From the cell containing the given text, extract its center point as (x, y) coordinate. 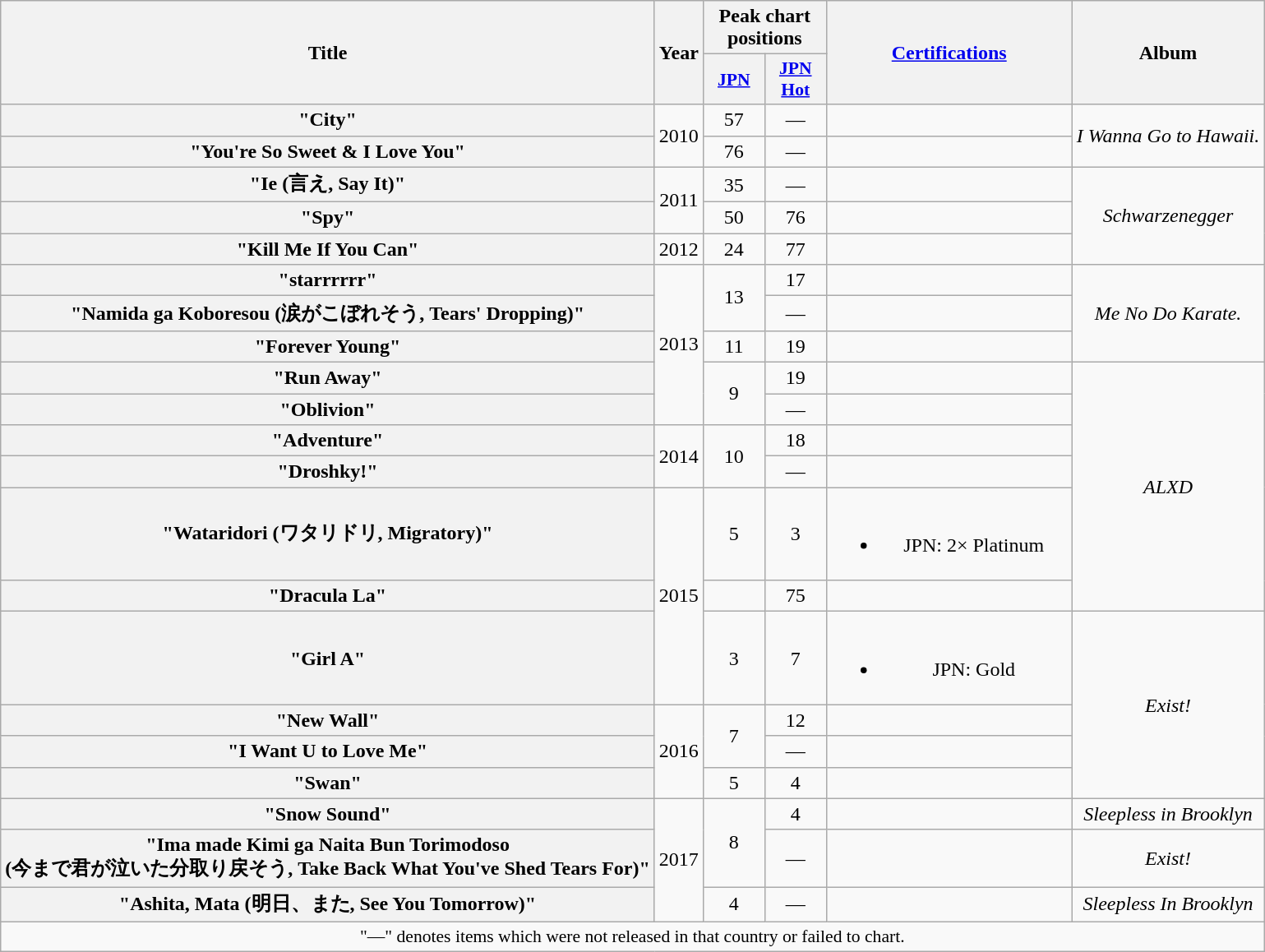
9 (733, 393)
2014 (679, 456)
2016 (679, 751)
I Wanna Go to Hawaii. (1168, 136)
50 (733, 218)
18 (796, 441)
8 (733, 843)
"Ashita, Mata (明日、また, See You Tomorrow)" (328, 904)
"I Want U to Love Me" (328, 751)
"Dracula La" (328, 596)
"Run Away" (328, 377)
Sleepless in Brooklyn (1168, 814)
11 (733, 346)
"Ie (言え, Say It)" (328, 184)
Title (328, 53)
"Girl A" (328, 658)
"Ima made Kimi ga Naita Bun Torimodoso(今まで君が泣いた分取り戻そう, Take Back What You've Shed Tears For)" (328, 858)
"Snow Sound" (328, 814)
Me No Do Karate. (1168, 314)
57 (733, 120)
"Namida ga Koboresou (涙がこぼれそう, Tears' Dropping)" (328, 314)
"You're So Sweet & I Love You" (328, 151)
JPN: 2× Platinum (949, 534)
77 (796, 249)
2013 (679, 345)
Year (679, 53)
2015 (679, 596)
"Forever Young" (328, 346)
2010 (679, 136)
12 (796, 720)
2012 (679, 249)
Album (1168, 53)
2011 (679, 201)
JPNHot (796, 79)
17 (796, 280)
Sleepless In Brooklyn (1168, 904)
24 (733, 249)
"Wataridori (ワタリドリ, Migratory)" (328, 534)
2017 (679, 860)
13 (733, 298)
"City" (328, 120)
JPN (733, 79)
"Kill Me If You Can" (328, 249)
Schwarzenegger (1168, 215)
10 (733, 456)
"Swan" (328, 783)
"Oblivion" (328, 409)
75 (796, 596)
"starrrrrr" (328, 280)
35 (733, 184)
"Droshky!" (328, 472)
"—" denotes items which were not released in that country or failed to chart. (633, 936)
"Adventure" (328, 441)
"Spy" (328, 218)
"New Wall" (328, 720)
Certifications (949, 53)
ALXD (1168, 487)
JPN: Gold (949, 658)
Peak chart positions (764, 28)
